Extract the (X, Y) coordinate from the center of the cell holding the provided text.  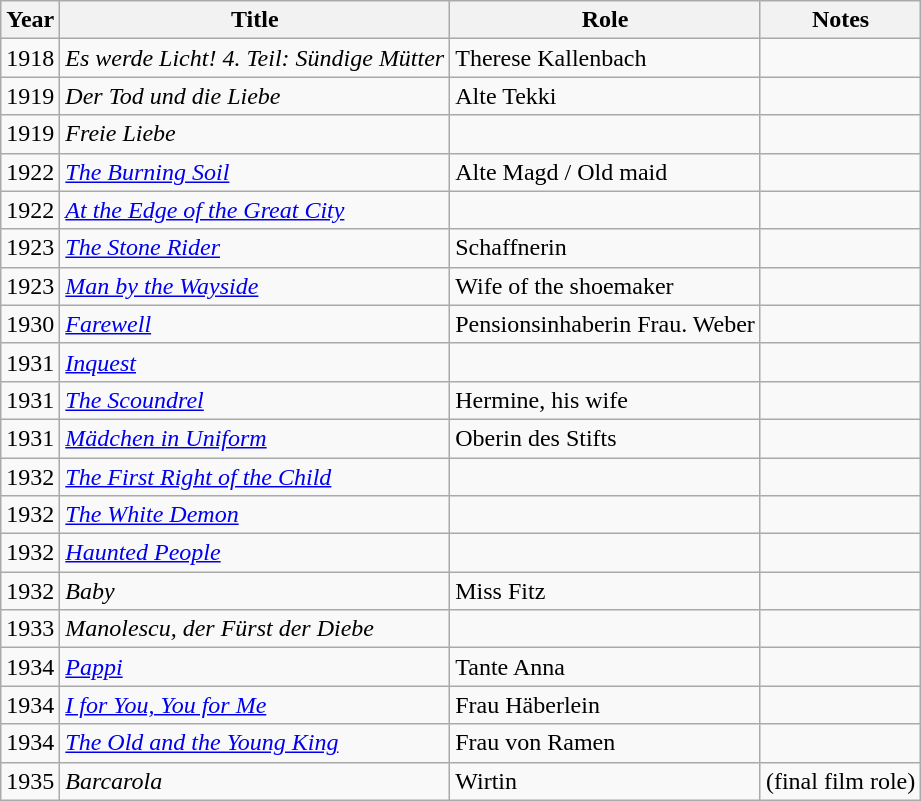
The White Demon (255, 515)
Farewell (255, 324)
Year (30, 20)
Man by the Wayside (255, 286)
At the Edge of the Great City (255, 210)
Role (606, 20)
Oberin des Stifts (606, 438)
Tante Anna (606, 667)
Alte Magd / Old maid (606, 172)
Schaffnerin (606, 248)
Alte Tekki (606, 96)
1930 (30, 324)
Notes (840, 20)
The Stone Rider (255, 248)
Title (255, 20)
(final film role) (840, 781)
Miss Fitz (606, 591)
Manolescu, der Fürst der Diebe (255, 629)
Es werde Licht! 4. Teil: Sündige Mütter (255, 58)
Inquest (255, 362)
Frau von Ramen (606, 743)
1918 (30, 58)
Therese Kallenbach (606, 58)
Baby (255, 591)
Hermine, his wife (606, 400)
Haunted People (255, 553)
Pappi (255, 667)
The Old and the Young King (255, 743)
The First Right of the Child (255, 477)
Wife of the shoemaker (606, 286)
Pensionsinhaberin Frau. Weber (606, 324)
Barcarola (255, 781)
Der Tod und die Liebe (255, 96)
I for You, You for Me (255, 705)
1935 (30, 781)
Wirtin (606, 781)
Mädchen in Uniform (255, 438)
Frau Häberlein (606, 705)
The Burning Soil (255, 172)
1933 (30, 629)
The Scoundrel (255, 400)
Freie Liebe (255, 134)
